Extract the (x, y) coordinate from the center of the cell holding the provided text.  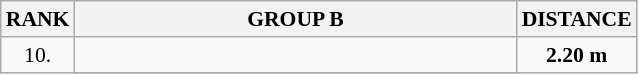
GROUP B (295, 19)
10. (38, 55)
2.20 m (577, 55)
RANK (38, 19)
DISTANCE (577, 19)
